Provide the (x, y) coordinate of the cell's center where the given text is located.  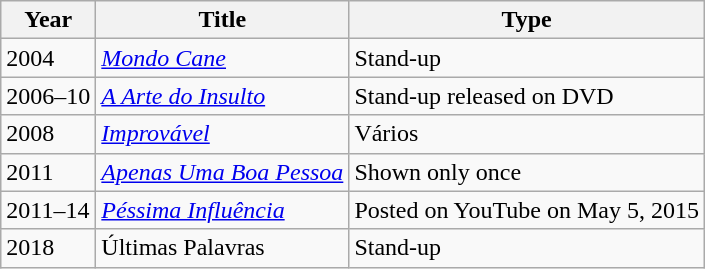
2018 (48, 248)
Posted on YouTube on May 5, 2015 (527, 210)
Title (222, 20)
2011–14 (48, 210)
A Arte do Insulto (222, 96)
Últimas Palavras (222, 248)
Year (48, 20)
Improvável (222, 134)
Type (527, 20)
Péssima Influência (222, 210)
Apenas Uma Boa Pessoa (222, 172)
2011 (48, 172)
2008 (48, 134)
Stand-up released on DVD (527, 96)
2006–10 (48, 96)
Vários (527, 134)
Mondo Cane (222, 58)
2004 (48, 58)
Shown only once (527, 172)
